For the text-containing cell, return its midpoint in (x, y) coordinate format. 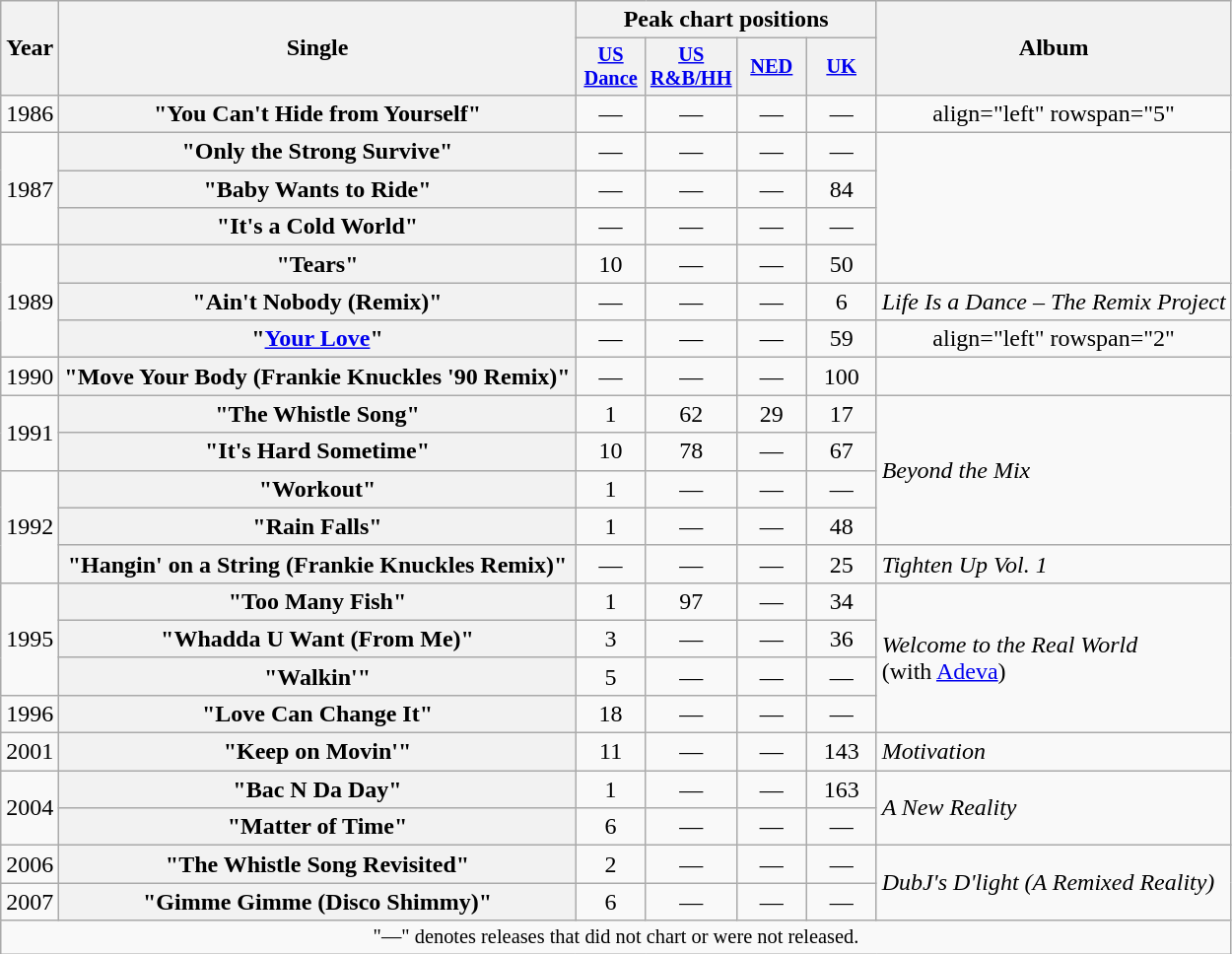
"Gimme Gimme (Disco Shimmy)" (317, 902)
"Too Many Fish" (317, 601)
48 (842, 526)
1990 (30, 376)
5 (611, 676)
"Ain't Nobody (Remix)" (317, 302)
18 (611, 714)
78 (691, 451)
2004 (30, 808)
50 (842, 264)
11 (611, 752)
84 (842, 189)
59 (842, 339)
97 (691, 601)
25 (842, 564)
Single (317, 48)
2006 (30, 864)
align="left" rowspan="2" (1054, 339)
1996 (30, 714)
1992 (30, 526)
143 (842, 752)
"Only the Strong Survive" (317, 152)
"Rain Falls" (317, 526)
"Your Love" (317, 339)
Beyond the Mix (1054, 470)
DubJ's D'light (A Remixed Reality) (1054, 883)
29 (771, 414)
2 (611, 864)
"Bac N Da Day" (317, 789)
UK (842, 67)
"You Can't Hide from Yourself" (317, 113)
100 (842, 376)
1986 (30, 113)
"Workout" (317, 489)
2007 (30, 902)
1987 (30, 189)
67 (842, 451)
"Move Your Body (Frankie Knuckles '90 Remix)" (317, 376)
1995 (30, 639)
163 (842, 789)
"The Whistle Song Revisited" (317, 864)
"Keep on Movin'" (317, 752)
"Hangin' on a String (Frankie Knuckles Remix)" (317, 564)
"It's Hard Sometime" (317, 451)
"Whadda U Want (From Me)" (317, 639)
NED (771, 67)
36 (842, 639)
62 (691, 414)
"The Whistle Song" (317, 414)
3 (611, 639)
17 (842, 414)
Year (30, 48)
34 (842, 601)
"Matter of Time" (317, 827)
"Walkin'" (317, 676)
A New Reality (1054, 808)
Album (1054, 48)
Welcome to the Real World(with Adeva) (1054, 657)
Tighten Up Vol. 1 (1054, 564)
1991 (30, 433)
align="left" rowspan="5" (1054, 113)
Peak chart positions (725, 20)
"Baby Wants to Ride" (317, 189)
USDance (611, 67)
"Love Can Change It" (317, 714)
Life Is a Dance – The Remix Project (1054, 302)
USR&B/HH (691, 67)
2001 (30, 752)
"It's a Cold World" (317, 227)
Motivation (1054, 752)
"Tears" (317, 264)
"—" denotes releases that did not chart or were not released. (616, 937)
1989 (30, 302)
